Identify which cell holds the provided text, then report its [x, y] central coordinate. 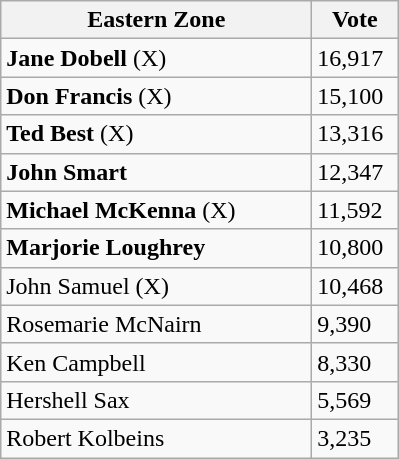
3,235 [355, 438]
Robert Kolbeins [156, 438]
John Samuel (X) [156, 286]
9,390 [355, 324]
Hershell Sax [156, 400]
12,347 [355, 172]
Marjorie Loughrey [156, 248]
15,100 [355, 96]
Don Francis (X) [156, 96]
Ken Campbell [156, 362]
11,592 [355, 210]
16,917 [355, 58]
Michael McKenna (X) [156, 210]
13,316 [355, 134]
Vote [355, 20]
5,569 [355, 400]
8,330 [355, 362]
10,468 [355, 286]
10,800 [355, 248]
Jane Dobell (X) [156, 58]
Rosemarie McNairn [156, 324]
Eastern Zone [156, 20]
John Smart [156, 172]
Ted Best (X) [156, 134]
